Return the (X, Y) coordinate for the center point of the cell that contains the specified text.  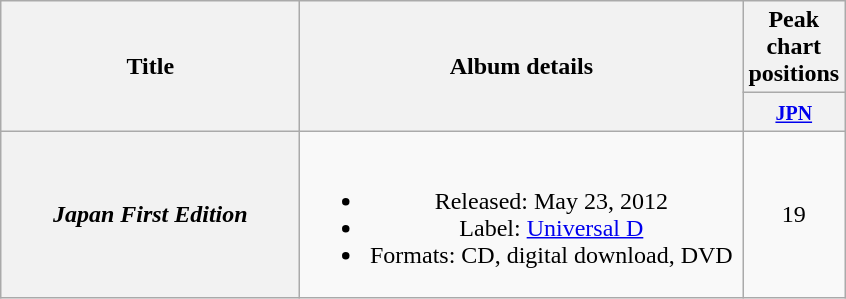
Released: May 23, 2012 Label: Universal DFormats: CD, digital download, DVD (522, 214)
Title (150, 66)
Japan First Edition (150, 214)
JPN (794, 112)
Peak chart positions (794, 47)
19 (794, 214)
Album details (522, 66)
